Determine the (x, y) coordinate at the center of the cell enclosing the given text.  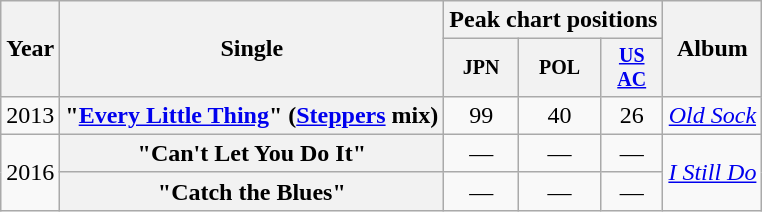
40 (560, 115)
JPN (482, 68)
POL (560, 68)
Year (30, 49)
Old Sock (712, 115)
Single (252, 49)
"Catch the Blues" (252, 191)
Peak chart positions (554, 20)
2013 (30, 115)
2016 (30, 172)
Album (712, 49)
USAC (632, 68)
I Still Do (712, 172)
"Can't Let You Do It" (252, 153)
99 (482, 115)
"Every Little Thing" (Steppers mix) (252, 115)
26 (632, 115)
